For the text-containing cell, return its midpoint in [x, y] coordinate format. 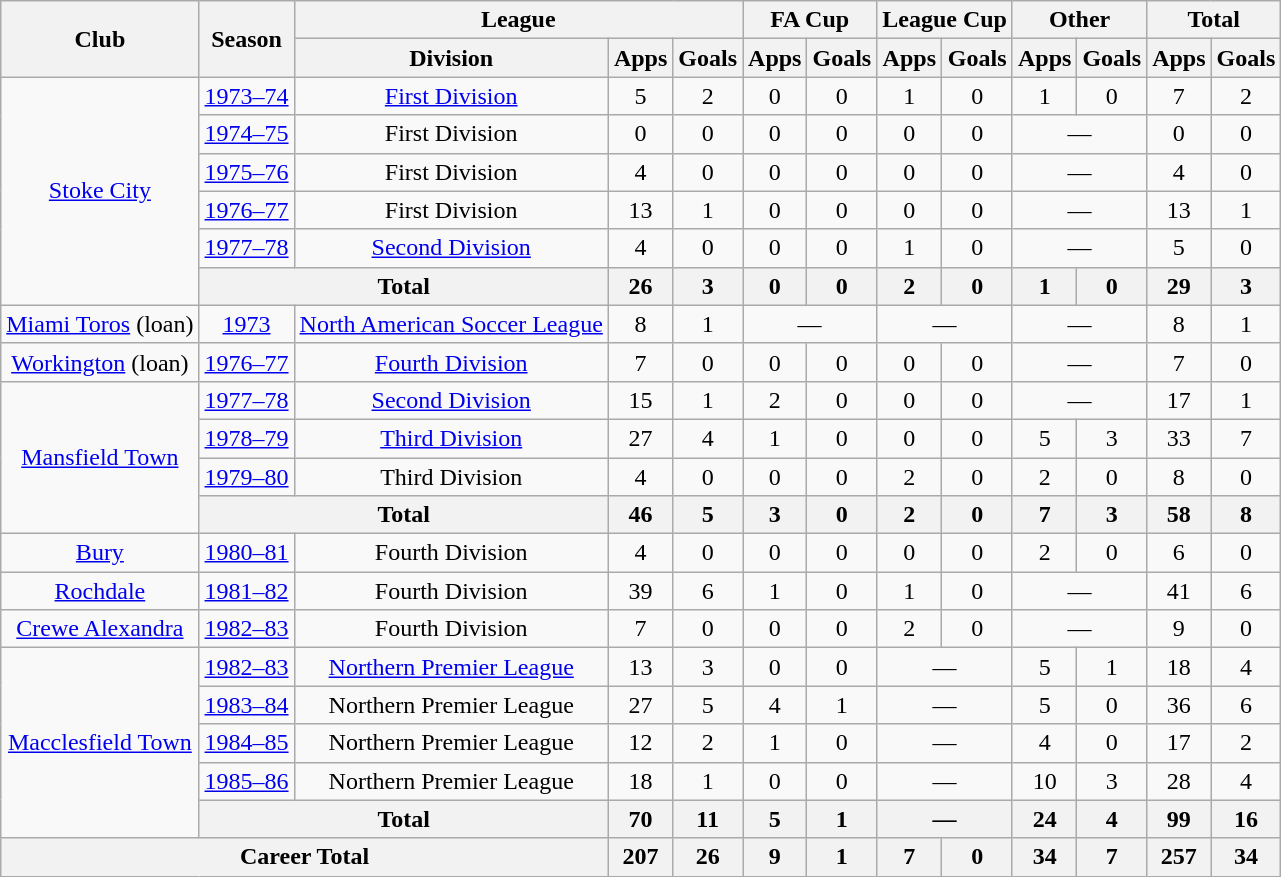
1980–81 [246, 553]
1978–79 [246, 438]
1975–76 [246, 172]
North American Soccer League [451, 324]
1979–80 [246, 477]
1984–85 [246, 743]
257 [1179, 857]
Bury [100, 553]
1973 [246, 324]
1973–74 [246, 96]
League [518, 20]
70 [640, 819]
Division [451, 58]
99 [1179, 819]
Club [100, 39]
29 [1179, 286]
33 [1179, 438]
Other [1079, 20]
1985–86 [246, 781]
Career Total [305, 857]
28 [1179, 781]
12 [640, 743]
1983–84 [246, 705]
58 [1179, 515]
15 [640, 400]
FA Cup [810, 20]
39 [640, 591]
24 [1044, 819]
41 [1179, 591]
Workington (loan) [100, 362]
11 [708, 819]
1974–75 [246, 134]
Rochdale [100, 591]
207 [640, 857]
Crewe Alexandra [100, 629]
Season [246, 39]
Macclesfield Town [100, 743]
Miami Toros (loan) [100, 324]
1981–82 [246, 591]
16 [1246, 819]
Stoke City [100, 191]
Mansfield Town [100, 457]
46 [640, 515]
36 [1179, 705]
League Cup [945, 20]
10 [1044, 781]
